Provide the [X, Y] coordinate of the cell's center where the given text is located.  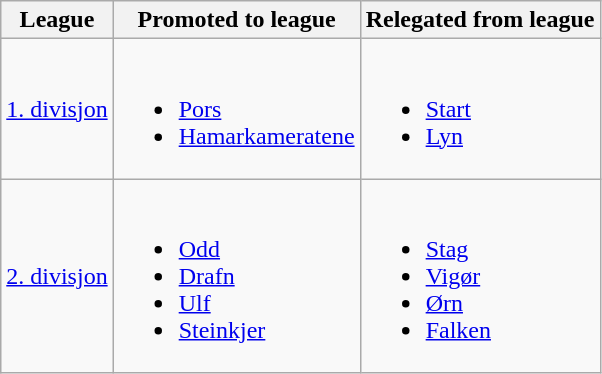
2. divisjon [57, 276]
Promoted to league [236, 20]
OddDrafnUlfSteinkjer [236, 276]
PorsHamarkameratene [236, 109]
1. divisjon [57, 109]
Relegated from league [480, 20]
League [57, 20]
StartLyn [480, 109]
StagVigørØrnFalken [480, 276]
